Capture the cell that displays the provided text and extract its [X, Y] central coordinate. 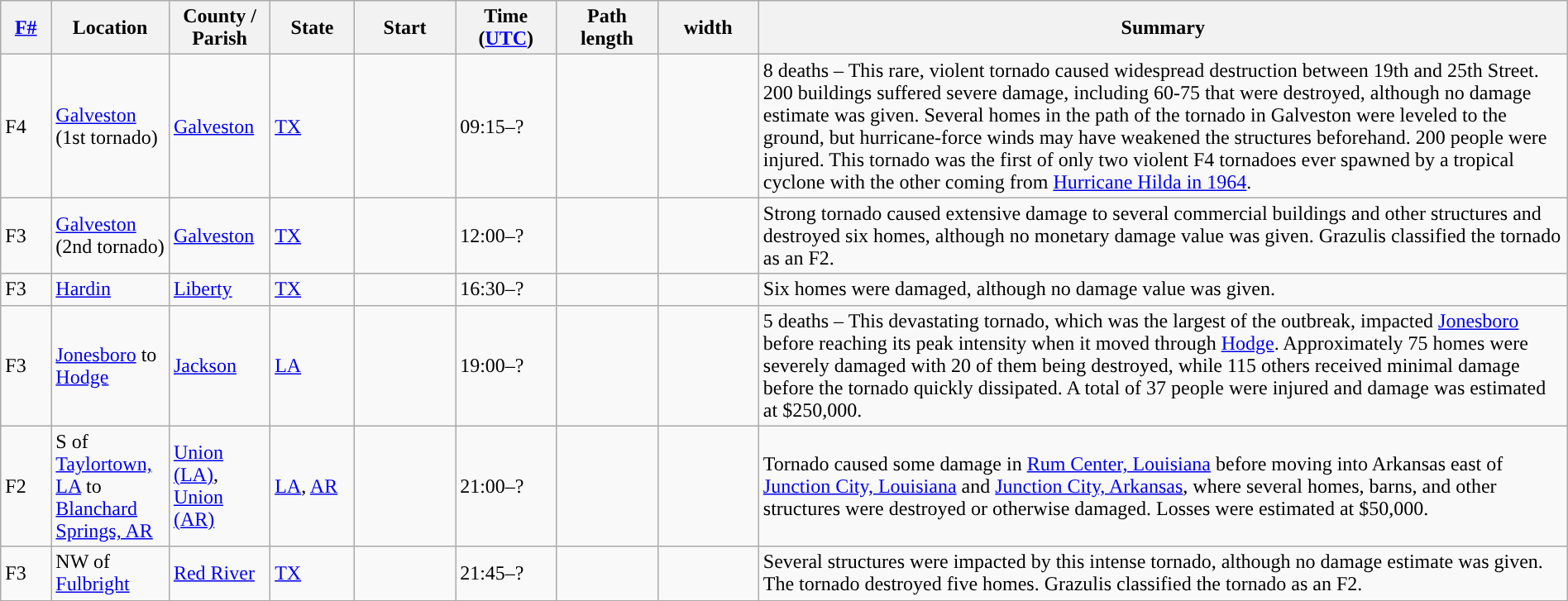
NW of Fulbright [111, 574]
County / Parish [219, 28]
Summary [1163, 28]
12:00–? [506, 236]
F4 [26, 126]
Union (LA), Union (AR) [219, 486]
21:45–? [506, 574]
State [313, 28]
Galveston (1st tornado) [111, 126]
Time (UTC) [506, 28]
Jonesboro to Hodge [111, 365]
F# [26, 28]
Location [111, 28]
Red River [219, 574]
Path length [607, 28]
Liberty [219, 289]
09:15–? [506, 126]
19:00–? [506, 365]
Galveston (2nd tornado) [111, 236]
width [708, 28]
F2 [26, 486]
21:00–? [506, 486]
Hardin [111, 289]
Start [404, 28]
LA [313, 365]
S of Taylortown, LA to Blanchard Springs, AR [111, 486]
16:30–? [506, 289]
LA, AR [313, 486]
Six homes were damaged, although no damage value was given. [1163, 289]
Jackson [219, 365]
